Find where the given text appears and provide that cell's center as (x, y) coordinate. 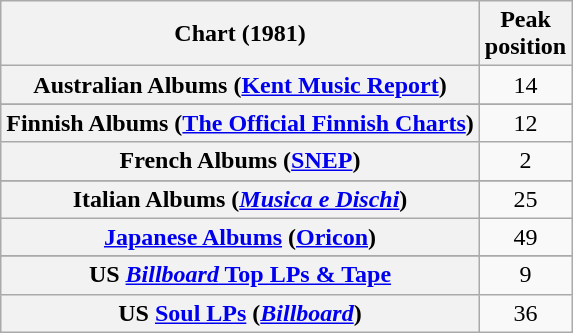
14 (525, 85)
49 (525, 237)
US Soul LPs (Billboard) (240, 313)
12 (525, 123)
2 (525, 161)
French Albums (SNEP) (240, 161)
Finnish Albums (The Official Finnish Charts) (240, 123)
9 (525, 275)
Peakposition (525, 34)
US Billboard Top LPs & Tape (240, 275)
Japanese Albums (Oricon) (240, 237)
Italian Albums (Musica e Dischi) (240, 199)
Chart (1981) (240, 34)
25 (525, 199)
36 (525, 313)
Australian Albums (Kent Music Report) (240, 85)
